Pinpoint the cell where the given text exists, returning its (x, y) midpoint coordinate. 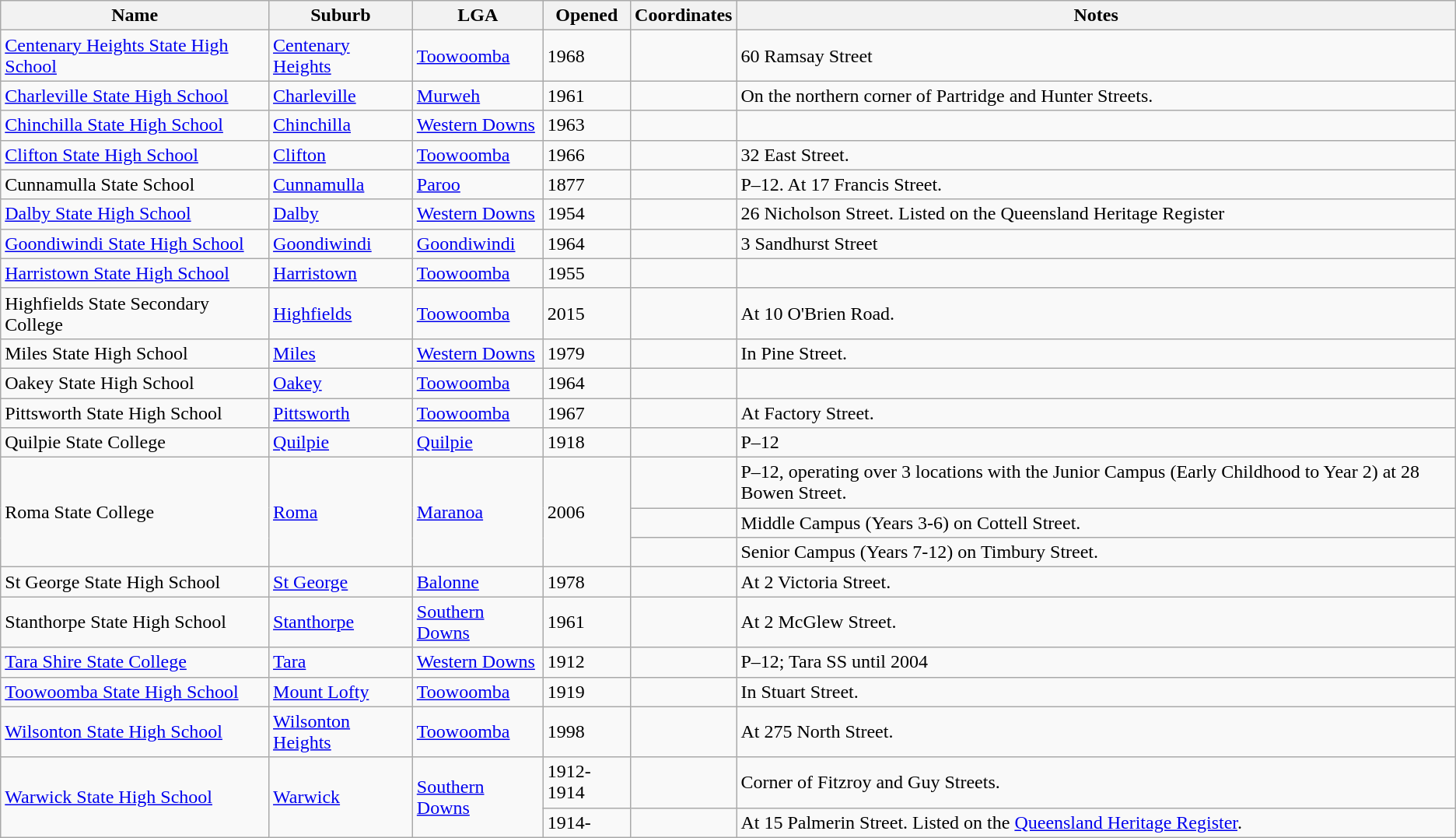
Tara Shire State College (135, 662)
Charleville State High School (135, 96)
Roma State College (135, 512)
Maranoa (478, 512)
In Pine Street. (1096, 353)
Warwick (341, 797)
1966 (586, 155)
1954 (586, 214)
Chinchilla (341, 125)
1963 (586, 125)
1914- (586, 822)
Toowoomba State High School (135, 692)
Highfields (341, 313)
Wilsonton State High School (135, 731)
On the northern corner of Partridge and Hunter Streets. (1096, 96)
Oakey (341, 383)
Centenary Heights State High School (135, 56)
Clifton (341, 155)
St George State High School (135, 582)
At Factory Street. (1096, 413)
1919 (586, 692)
Stanthorpe State High School (135, 622)
3 Sandhurst Street (1096, 244)
1912 (586, 662)
Miles (341, 353)
Wilsonton Heights (341, 731)
Chinchilla State High School (135, 125)
1968 (586, 56)
Roma (341, 512)
Clifton State High School (135, 155)
Suburb (341, 16)
Balonne (478, 582)
1955 (586, 273)
Opened (586, 16)
Paroo (478, 184)
St George (341, 582)
Notes (1096, 16)
1978 (586, 582)
Name (135, 16)
LGA (478, 16)
P–12, operating over 3 locations with the Junior Campus (Early Childhood to Year 2) at 28 Bowen Street. (1096, 482)
Tara (341, 662)
Cunnamulla (341, 184)
In Stuart Street. (1096, 692)
P–12; Tara SS until 2004 (1096, 662)
P–12. At 17 Francis Street. (1096, 184)
At 2 McGlew Street. (1096, 622)
Goondiwindi State High School (135, 244)
Harristown (341, 273)
Pittsworth State High School (135, 413)
At 10 O'Brien Road. (1096, 313)
32 East Street. (1096, 155)
Oakey State High School (135, 383)
Mount Lofty (341, 692)
Centenary Heights (341, 56)
Pittsworth (341, 413)
Charleville (341, 96)
Harristown State High School (135, 273)
Middle Campus (Years 3-6) on Cottell Street. (1096, 523)
Coordinates (684, 16)
Corner of Fitzroy and Guy Streets. (1096, 783)
Senior Campus (Years 7-12) on Timbury Street. (1096, 552)
At 2 Victoria Street. (1096, 582)
1979 (586, 353)
Miles State High School (135, 353)
At 275 North Street. (1096, 731)
Murweh (478, 96)
Quilpie State College (135, 443)
Cunnamulla State School (135, 184)
1918 (586, 443)
1912-1914 (586, 783)
60 Ramsay Street (1096, 56)
Highfields State Secondary College (135, 313)
1877 (586, 184)
Dalby (341, 214)
1998 (586, 731)
At 15 Palmerin Street. Listed on the Queensland Heritage Register. (1096, 822)
1967 (586, 413)
2006 (586, 512)
Warwick State High School (135, 797)
Dalby State High School (135, 214)
2015 (586, 313)
P–12 (1096, 443)
26 Nicholson Street. Listed on the Queensland Heritage Register (1096, 214)
Stanthorpe (341, 622)
